Find where the given text appears and provide that cell's center as (x, y) coordinate. 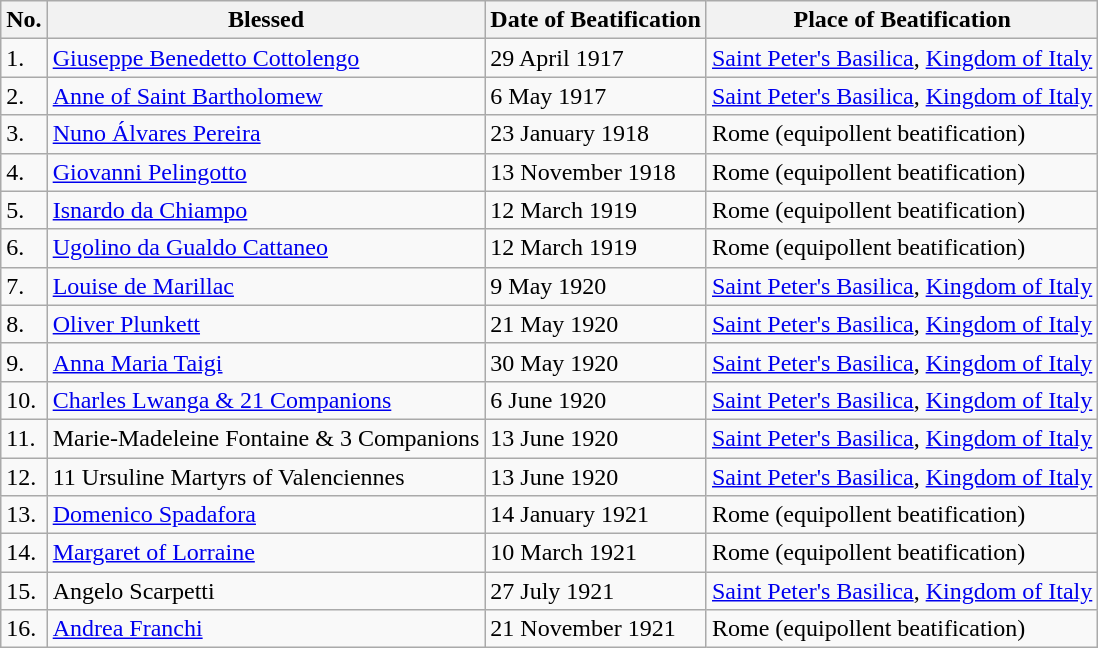
3. (24, 134)
21 May 1920 (596, 324)
Giuseppe Benedetto Cottolengo (266, 58)
Marie-Madeleine Fontaine & 3 Companions (266, 438)
10 March 1921 (596, 553)
4. (24, 172)
Margaret of Lorraine (266, 553)
13. (24, 515)
6 May 1917 (596, 96)
15. (24, 591)
Andrea Franchi (266, 629)
Nuno Álvares Pereira (266, 134)
10. (24, 400)
1. (24, 58)
Date of Beatification (596, 20)
Anna Maria Taigi (266, 362)
13 November 1918 (596, 172)
29 April 1917 (596, 58)
Domenico Spadafora (266, 515)
Ugolino da Gualdo Cattaneo (266, 248)
14 January 1921 (596, 515)
14. (24, 553)
Louise de Marillac (266, 286)
11. (24, 438)
27 July 1921 (596, 591)
6. (24, 248)
7. (24, 286)
8. (24, 324)
12. (24, 477)
16. (24, 629)
9 May 1920 (596, 286)
Place of Beatification (902, 20)
23 January 1918 (596, 134)
Isnardo da Chiampo (266, 210)
Oliver Plunkett (266, 324)
Giovanni Pelingotto (266, 172)
Charles Lwanga & 21 Companions (266, 400)
9. (24, 362)
Anne of Saint Bartholomew (266, 96)
6 June 1920 (596, 400)
11 Ursuline Martyrs of Valenciennes (266, 477)
No. (24, 20)
2. (24, 96)
30 May 1920 (596, 362)
Blessed (266, 20)
21 November 1921 (596, 629)
5. (24, 210)
Angelo Scarpetti (266, 591)
